Extract the [x, y] coordinate from the center of the cell holding the provided text.  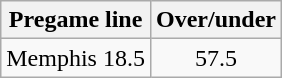
Memphis 18.5 [76, 58]
Pregame line [76, 20]
57.5 [216, 58]
Over/under [216, 20]
